Search for the cell housing the specified text and yield its (X, Y) center coordinate. 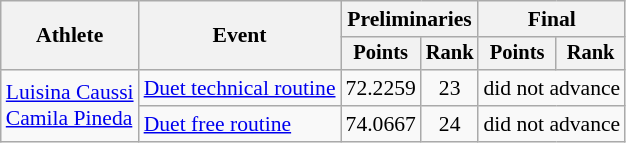
72.2259 (381, 88)
23 (450, 88)
Luisina CaussiCamila Pineda (70, 106)
24 (450, 124)
Event (240, 36)
74.0667 (381, 124)
Duet free routine (240, 124)
Athlete (70, 36)
Preliminaries (410, 19)
Duet technical routine (240, 88)
Final (552, 19)
